Identify which cell holds the provided text, then report its (x, y) central coordinate. 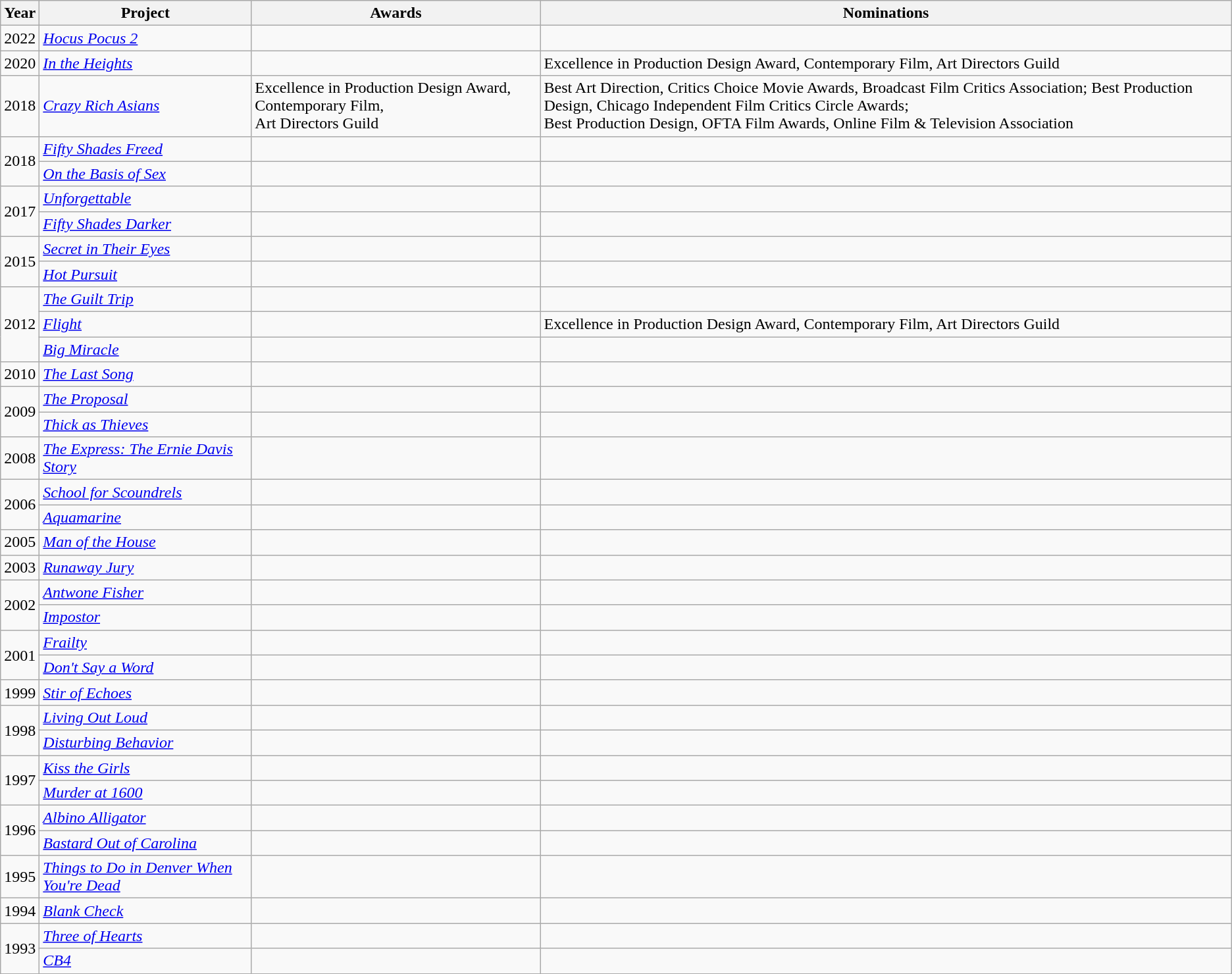
Hocus Pocus 2 (145, 38)
Murder at 1600 (145, 793)
Albino Alligator (145, 818)
Crazy Rich Asians (145, 106)
The Express: The Ernie Davis Story (145, 458)
Blank Check (145, 911)
Things to Do in Denver When You're Dead (145, 877)
1995 (20, 877)
The Last Song (145, 374)
Frailty (145, 642)
The Proposal (145, 399)
2015 (20, 261)
Secret in Their Eyes (145, 249)
1996 (20, 831)
Unforgettable (145, 199)
Hot Pursuit (145, 274)
CB4 (145, 961)
School for Scoundrels (145, 492)
Fifty Shades Freed (145, 149)
2002 (20, 605)
2020 (20, 63)
2003 (20, 567)
2009 (20, 412)
Don't Say a Word (145, 667)
2006 (20, 505)
1997 (20, 781)
Flight (145, 324)
2012 (20, 324)
Runaway Jury (145, 567)
Project (145, 13)
Nominations (886, 13)
Aquamarine (145, 517)
Antwone Fisher (145, 592)
Big Miracle (145, 349)
Disturbing Behavior (145, 742)
Excellence in Production Design Award, Contemporary Film,Art Directors Guild (396, 106)
Fifty Shades Darker (145, 224)
The Guilt Trip (145, 299)
On the Basis of Sex (145, 174)
Living Out Loud (145, 717)
1994 (20, 911)
2010 (20, 374)
Year (20, 13)
Three of Hearts (145, 936)
Bastard Out of Carolina (145, 843)
Impostor (145, 617)
1999 (20, 692)
Man of the House (145, 542)
Stir of Echoes (145, 692)
2008 (20, 458)
2017 (20, 211)
Awards (396, 13)
In the Heights (145, 63)
Kiss the Girls (145, 768)
2001 (20, 655)
2005 (20, 542)
2022 (20, 38)
1993 (20, 948)
1998 (20, 730)
Thick as Thieves (145, 424)
